Identify which cell holds the provided text, then report its [x, y] central coordinate. 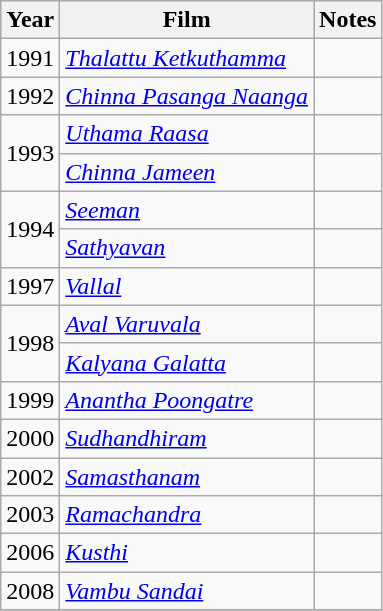
1998 [30, 343]
Anantha Poongatre [187, 400]
2006 [30, 553]
Chinna Jameen [187, 172]
Samasthanam [187, 477]
Kalyana Galatta [187, 362]
Film [187, 20]
Year [30, 20]
Chinna Pasanga Naanga [187, 96]
1997 [30, 286]
Seeman [187, 210]
Sathyavan [187, 248]
1994 [30, 229]
Vallal [187, 286]
2000 [30, 438]
Thalattu Ketkuthamma [187, 58]
1999 [30, 400]
2003 [30, 515]
1993 [30, 153]
2002 [30, 477]
Notes [348, 20]
Sudhandhiram [187, 438]
Kusthi [187, 553]
1992 [30, 96]
Ramachandra [187, 515]
1991 [30, 58]
Uthama Raasa [187, 134]
2008 [30, 591]
Vambu Sandai [187, 591]
Aval Varuvala [187, 324]
